Capture the cell that displays the provided text and extract its [x, y] central coordinate. 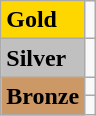
Bronze [43, 96]
Gold [43, 20]
Silver [43, 58]
